Determine the [X, Y] coordinate at the center of the cell enclosing the given text.  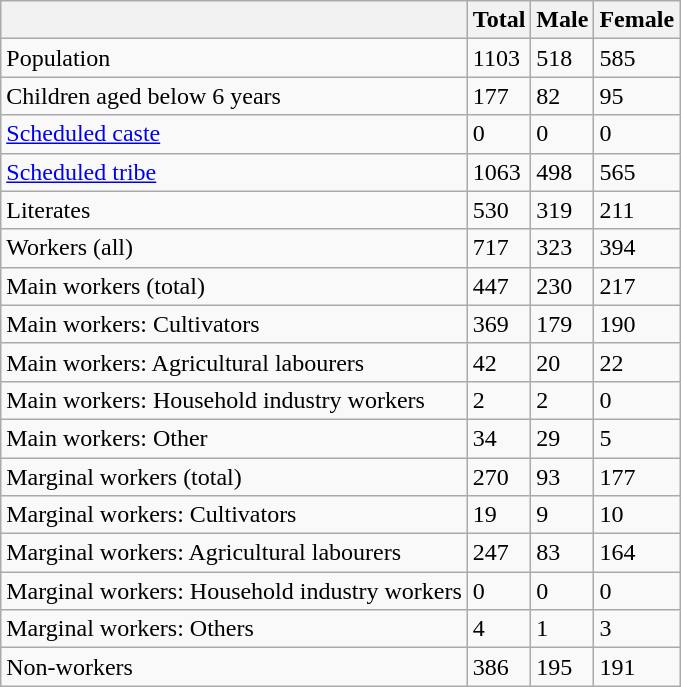
Non-workers [234, 667]
Population [234, 58]
247 [499, 553]
498 [562, 172]
Main workers: Other [234, 438]
530 [499, 210]
5 [637, 438]
Literates [234, 210]
93 [562, 477]
Main workers: Agricultural labourers [234, 362]
Children aged below 6 years [234, 96]
9 [562, 515]
1103 [499, 58]
386 [499, 667]
1 [562, 629]
Total [499, 20]
190 [637, 324]
22 [637, 362]
Workers (all) [234, 248]
29 [562, 438]
179 [562, 324]
518 [562, 58]
Marginal workers: Others [234, 629]
Scheduled tribe [234, 172]
217 [637, 286]
717 [499, 248]
585 [637, 58]
19 [499, 515]
Main workers (total) [234, 286]
10 [637, 515]
270 [499, 477]
323 [562, 248]
447 [499, 286]
83 [562, 553]
191 [637, 667]
20 [562, 362]
Scheduled caste [234, 134]
42 [499, 362]
34 [499, 438]
4 [499, 629]
Main workers: Cultivators [234, 324]
195 [562, 667]
369 [499, 324]
82 [562, 96]
Marginal workers: Household industry workers [234, 591]
1063 [499, 172]
211 [637, 210]
Male [562, 20]
Marginal workers (total) [234, 477]
Main workers: Household industry workers [234, 400]
565 [637, 172]
Marginal workers: Agricultural labourers [234, 553]
230 [562, 286]
Female [637, 20]
Marginal workers: Cultivators [234, 515]
394 [637, 248]
3 [637, 629]
95 [637, 96]
164 [637, 553]
319 [562, 210]
